Return the [x, y] coordinate for the center point of the cell that contains the specified text.  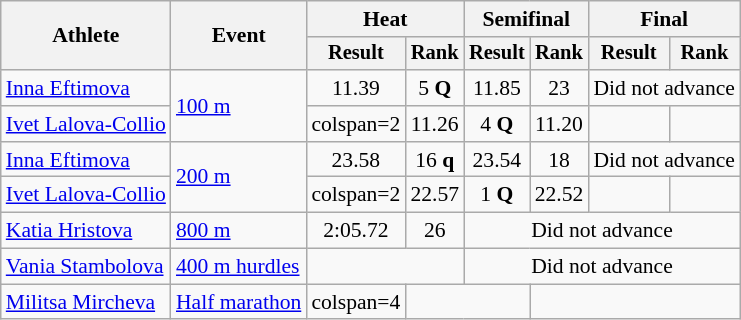
Athlete [86, 36]
5 Q [434, 88]
18 [560, 160]
Heat [385, 19]
11.20 [560, 124]
11.85 [497, 88]
Militsa Mircheva [86, 302]
1 Q [497, 195]
800 m [238, 231]
2:05.72 [356, 231]
Event [238, 36]
16 q [434, 160]
Semifinal [526, 19]
11.39 [356, 88]
200 m [238, 178]
11.26 [434, 124]
23 [560, 88]
Katia Hristova [86, 231]
Vania Stambolova [86, 267]
Final [664, 19]
22.52 [560, 195]
colspan=4 [356, 302]
4 Q [497, 124]
23.58 [356, 160]
22.57 [434, 195]
400 m hurdles [238, 267]
23.54 [497, 160]
26 [434, 231]
100 m [238, 106]
Half marathon [238, 302]
